From the cell containing the given text, extract its center point as [x, y] coordinate. 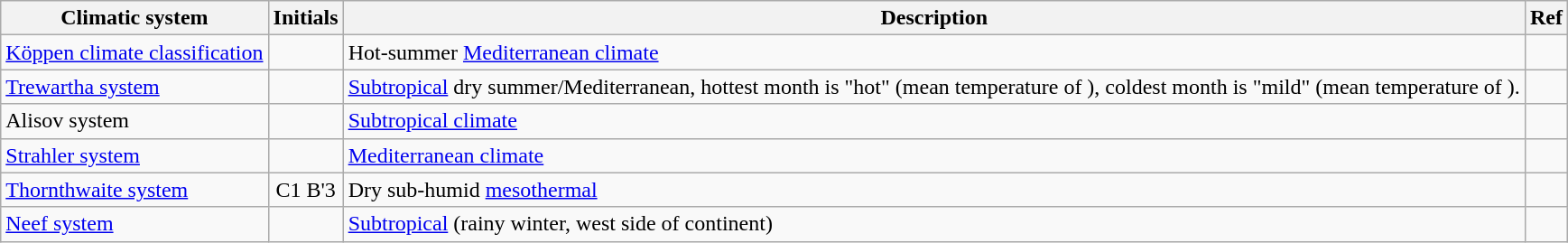
C1 B'3 [305, 190]
Trewartha system [135, 87]
Dry sub-humid mesothermal [933, 190]
Mediterranean climate [933, 155]
Initials [305, 18]
Thornthwaite system [135, 190]
Ref [1545, 18]
Neef system [135, 224]
Köppen climate classification [135, 52]
Climatic system [135, 18]
Subtropical climate [933, 121]
Strahler system [135, 155]
Alisov system [135, 121]
Subtropical (rainy winter, west side of continent) [933, 224]
Subtropical dry summer/Mediterranean, hottest month is "hot" (mean temperature of ), coldest month is "mild" (mean temperature of ). [933, 87]
Description [933, 18]
Hot-summer Mediterranean climate [933, 52]
